Identify which cell holds the provided text, then report its [X, Y] central coordinate. 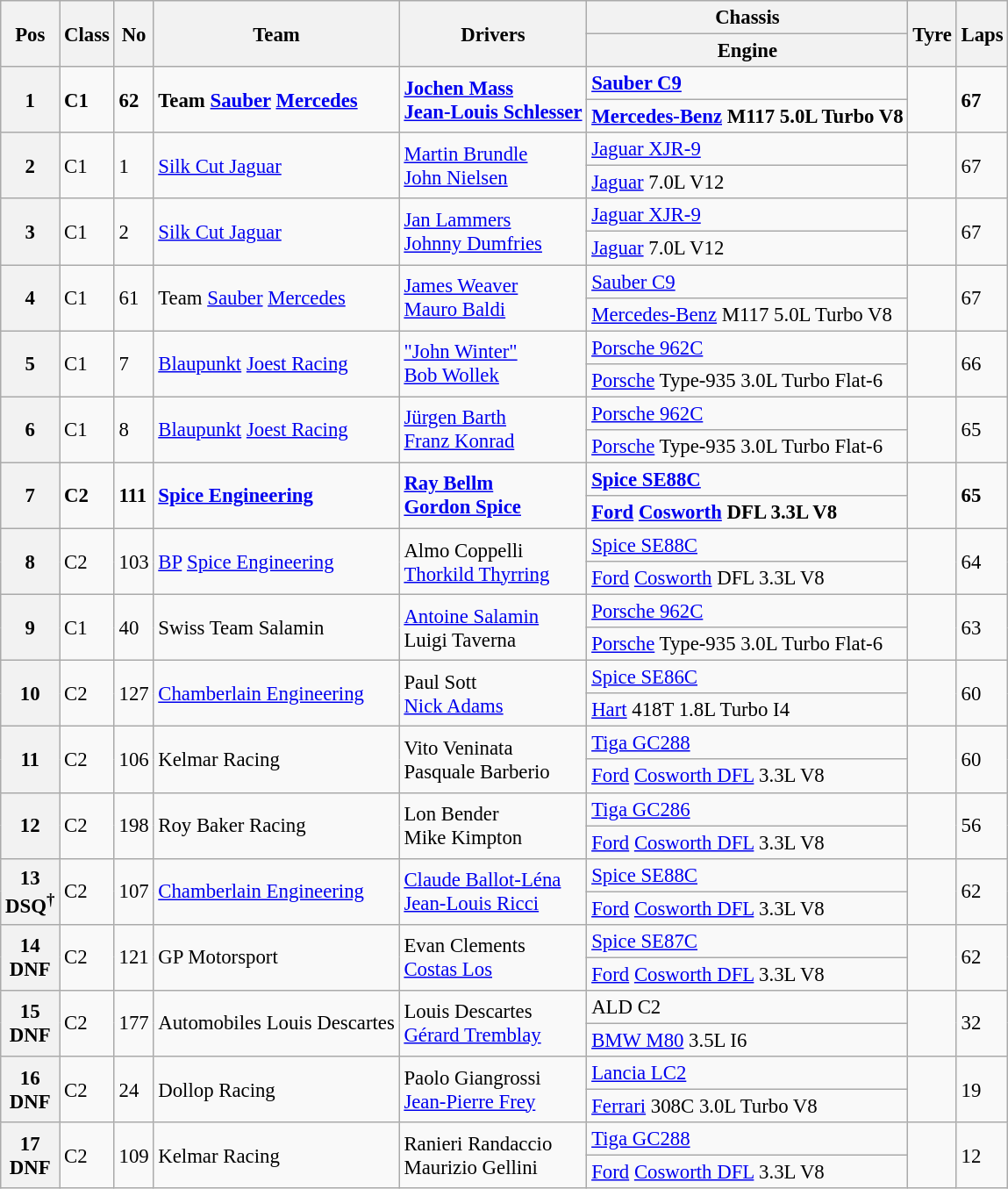
Evan Clements Costas Los [493, 958]
Paolo Giangrossi Jean-Pierre Frey [493, 1090]
198 [133, 825]
103 [133, 562]
Team [276, 33]
Pos [30, 33]
32 [983, 1023]
Lon Bender Mike Kimpton [493, 825]
3 [30, 232]
109 [133, 1155]
127 [133, 693]
Automobiles Louis Descartes [276, 1023]
Swiss Team Salamin [276, 628]
Spice SE87C [747, 942]
111 [133, 495]
Spice SE86C [747, 677]
GP Motorsport [276, 958]
Ranieri Randaccio Maurizio Gellini [493, 1155]
Vito Veninata Pasquale Barberio [493, 760]
James Weaver Mauro Baldi [493, 298]
BP Spice Engineering [276, 562]
Engine [747, 51]
13DSQ† [30, 892]
Claude Ballot-Léna Jean-Louis Ricci [493, 892]
Paul Sott Nick Adams [493, 693]
Tyre [932, 33]
"John Winter" Bob Wollek [493, 363]
9 [30, 628]
Drivers [493, 33]
6 [30, 430]
121 [133, 958]
Martin Brundle John Nielsen [493, 165]
63 [983, 628]
ALD C2 [747, 1007]
Jan Lammers Johnny Dumfries [493, 232]
Ray Bellm Gordon Spice [493, 495]
No [133, 33]
19 [983, 1090]
Louis Descartes Gérard Tremblay [493, 1023]
Dollop Racing [276, 1090]
BMW M80 3.5L I6 [747, 1040]
17DNF [30, 1155]
56 [983, 825]
177 [133, 1023]
Almo Coppelli Thorkild Thyrring [493, 562]
4 [30, 298]
Hart 418T 1.8L Turbo I4 [747, 710]
5 [30, 363]
Jochen Mass Jean-Louis Schlesser [493, 100]
Roy Baker Racing [276, 825]
64 [983, 562]
11 [30, 760]
40 [133, 628]
Spice Engineering [276, 495]
61 [133, 298]
Jürgen Barth Franz Konrad [493, 430]
14DNF [30, 958]
Tiga GC286 [747, 809]
Antoine Salamin Luigi Taverna [493, 628]
66 [983, 363]
Class [88, 33]
24 [133, 1090]
16DNF [30, 1090]
Ferrari 308C 3.0L Turbo V8 [747, 1107]
107 [133, 892]
Laps [983, 33]
10 [30, 693]
15DNF [30, 1023]
Lancia LC2 [747, 1073]
106 [133, 760]
Chassis [747, 18]
